Locate the cell with the specified text and output its [X, Y] center coordinate. 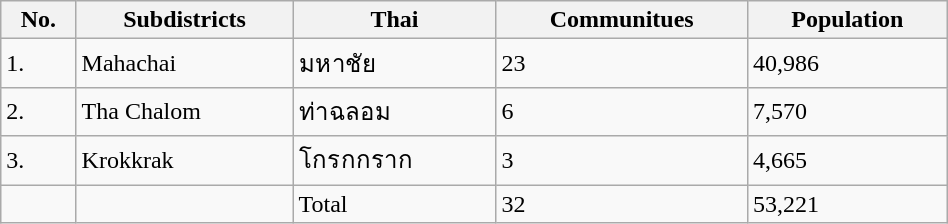
No. [38, 20]
40,986 [847, 64]
Communitues [622, 20]
Krokkrak [184, 160]
2. [38, 112]
โกรกกราก [394, 160]
Thai [394, 20]
6 [622, 112]
23 [622, 64]
4,665 [847, 160]
Population [847, 20]
Mahachai [184, 64]
1. [38, 64]
Tha Chalom [184, 112]
Subdistricts [184, 20]
3. [38, 160]
32 [622, 203]
มหาชัย [394, 64]
53,221 [847, 203]
7,570 [847, 112]
Total [394, 203]
ท่าฉลอม [394, 112]
3 [622, 160]
